Determine the [x, y] coordinate at the center of the cell enclosing the given text.  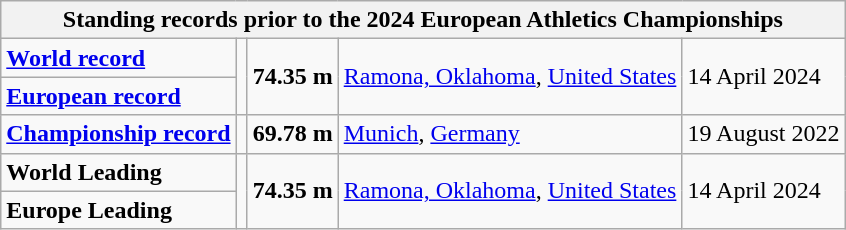
World record [118, 58]
19 August 2022 [764, 134]
Standing records prior to the 2024 European Athletics Championships [423, 20]
European record [118, 96]
Munich, Germany [510, 134]
69.78 m [292, 134]
World Leading [118, 172]
Europe Leading [118, 210]
Championship record [118, 134]
